Locate the cell with the specified text and output its (X, Y) center coordinate. 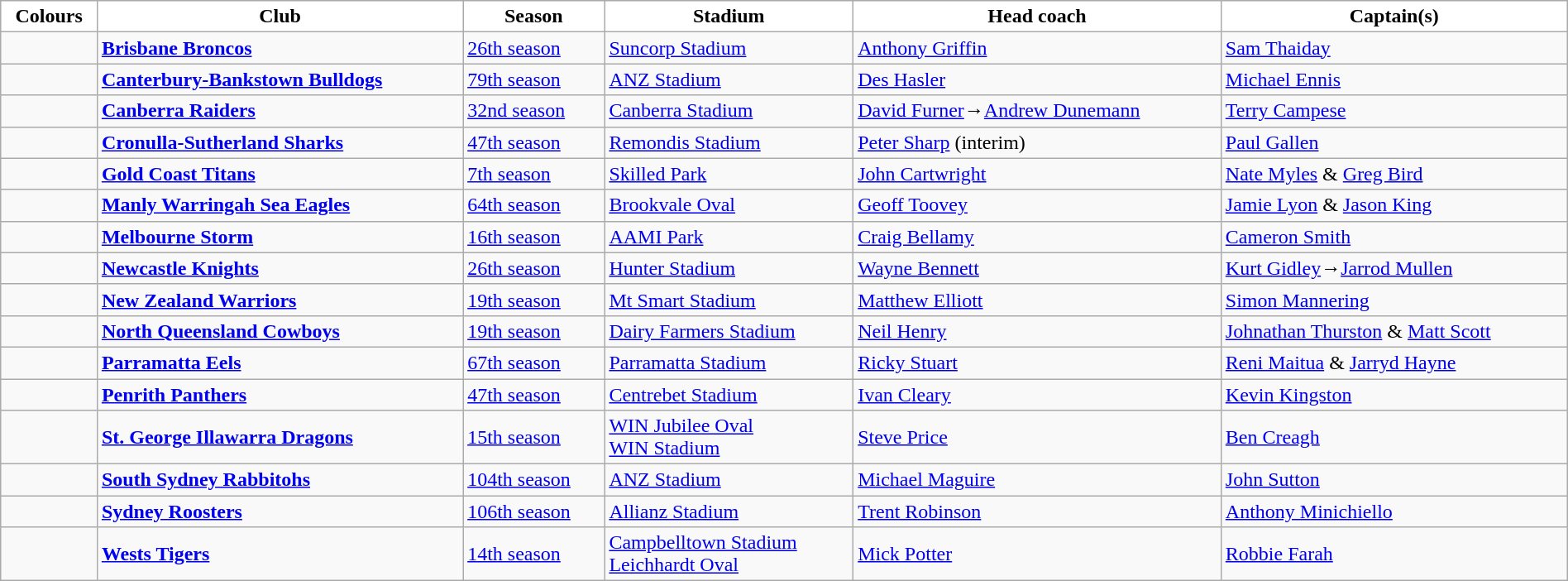
Suncorp Stadium (729, 48)
Kurt Gidley→Jarrod Mullen (1394, 268)
Robbie Farah (1394, 555)
Colours (50, 17)
104th season (534, 480)
Johnathan Thurston & Matt Scott (1394, 331)
Jamie Lyon & Jason King (1394, 205)
7th season (534, 174)
32nd season (534, 111)
New Zealand Warriors (280, 300)
Reni Maitua & Jarryd Hayne (1394, 363)
North Queensland Cowboys (280, 331)
St. George Illawarra Dragons (280, 437)
Paul Gallen (1394, 142)
Mt Smart Stadium (729, 300)
Canberra Stadium (729, 111)
Penrith Panthers (280, 395)
Michael Maguire (1037, 480)
Gold Coast Titans (280, 174)
Parramatta Eels (280, 363)
Canterbury-Bankstown Bulldogs (280, 79)
Wests Tigers (280, 555)
Neil Henry (1037, 331)
Simon Mannering (1394, 300)
Skilled Park (729, 174)
Ricky Stuart (1037, 363)
Allianz Stadium (729, 511)
Brisbane Broncos (280, 48)
Des Hasler (1037, 79)
Mick Potter (1037, 555)
Sam Thaiday (1394, 48)
John Cartwright (1037, 174)
John Sutton (1394, 480)
Hunter Stadium (729, 268)
Steve Price (1037, 437)
Matthew Elliott (1037, 300)
Cameron Smith (1394, 237)
Nate Myles & Greg Bird (1394, 174)
Trent Robinson (1037, 511)
64th season (534, 205)
Season (534, 17)
79th season (534, 79)
David Furner→Andrew Dunemann (1037, 111)
Peter Sharp (interim) (1037, 142)
Wayne Bennett (1037, 268)
Terry Campese (1394, 111)
67th season (534, 363)
Michael Ennis (1394, 79)
Club (280, 17)
Melbourne Storm (280, 237)
Canberra Raiders (280, 111)
WIN Jubilee OvalWIN Stadium (729, 437)
Parramatta Stadium (729, 363)
AAMI Park (729, 237)
16th season (534, 237)
Craig Bellamy (1037, 237)
South Sydney Rabbitohs (280, 480)
Head coach (1037, 17)
Remondis Stadium (729, 142)
Newcastle Knights (280, 268)
Dairy Farmers Stadium (729, 331)
Anthony Minichiello (1394, 511)
Geoff Toovey (1037, 205)
Stadium (729, 17)
Brookvale Oval (729, 205)
14th season (534, 555)
Kevin Kingston (1394, 395)
106th season (534, 511)
Campbelltown StadiumLeichhardt Oval (729, 555)
Cronulla-Sutherland Sharks (280, 142)
Ivan Cleary (1037, 395)
15th season (534, 437)
Manly Warringah Sea Eagles (280, 205)
Sydney Roosters (280, 511)
Captain(s) (1394, 17)
Ben Creagh (1394, 437)
Anthony Griffin (1037, 48)
Centrebet Stadium (729, 395)
